Identify which cell holds the provided text, then report its (x, y) central coordinate. 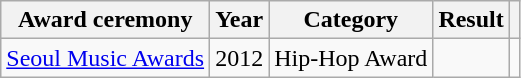
Category (351, 20)
Award ceremony (106, 20)
2012 (240, 58)
Seoul Music Awards (106, 58)
Year (240, 20)
Hip-Hop Award (351, 58)
Result (471, 20)
